For the text-containing cell, return its midpoint in (x, y) coordinate format. 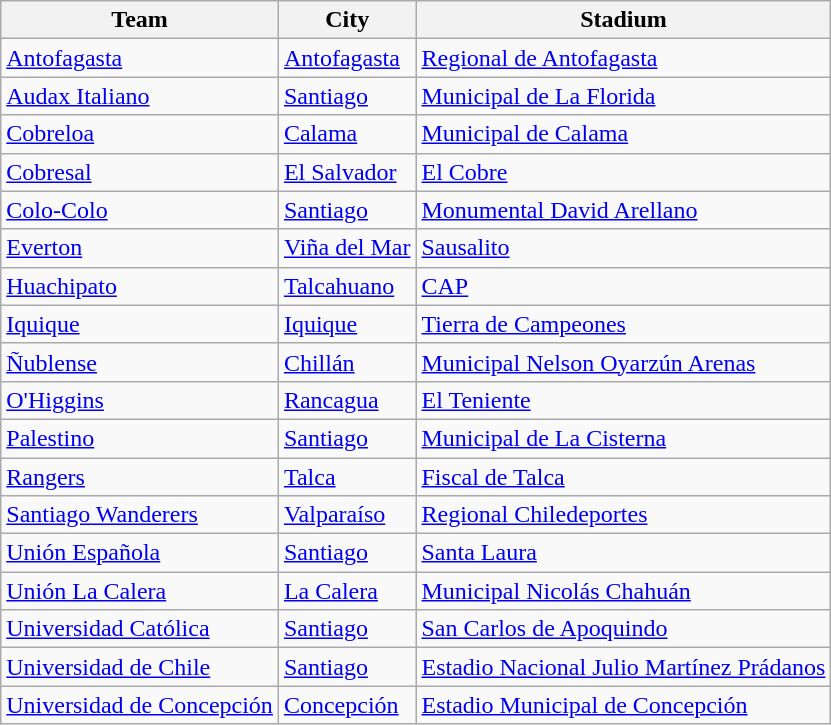
Tierra de Campeones (624, 324)
Concepción (347, 705)
O'Higgins (140, 400)
Team (140, 20)
Unión Española (140, 553)
Sausalito (624, 248)
City (347, 20)
Colo-Colo (140, 210)
Estadio Municipal de Concepción (624, 705)
Calama (347, 134)
Cobresal (140, 172)
Rangers (140, 477)
Audax Italiano (140, 96)
Universidad de Chile (140, 667)
Municipal de La Cisterna (624, 438)
Everton (140, 248)
Huachipato (140, 286)
Chillán (347, 362)
El Salvador (347, 172)
San Carlos de Apoquindo (624, 629)
Santa Laura (624, 553)
Rancagua (347, 400)
Estadio Nacional Julio Martínez Prádanos (624, 667)
Monumental David Arellano (624, 210)
Municipal Nicolás Chahuán (624, 591)
Talca (347, 477)
CAP (624, 286)
La Calera (347, 591)
Cobreloa (140, 134)
Ñublense (140, 362)
El Cobre (624, 172)
Municipal de Calama (624, 134)
El Teniente (624, 400)
Unión La Calera (140, 591)
Viña del Mar (347, 248)
Regional Chiledeportes (624, 515)
Universidad Católica (140, 629)
Stadium (624, 20)
Valparaíso (347, 515)
Santiago Wanderers (140, 515)
Fiscal de Talca (624, 477)
Palestino (140, 438)
Regional de Antofagasta (624, 58)
Municipal de La Florida (624, 96)
Municipal Nelson Oyarzún Arenas (624, 362)
Talcahuano (347, 286)
Universidad de Concepción (140, 705)
